Provide the (X, Y) coordinate of the cell's center where the given text is located.  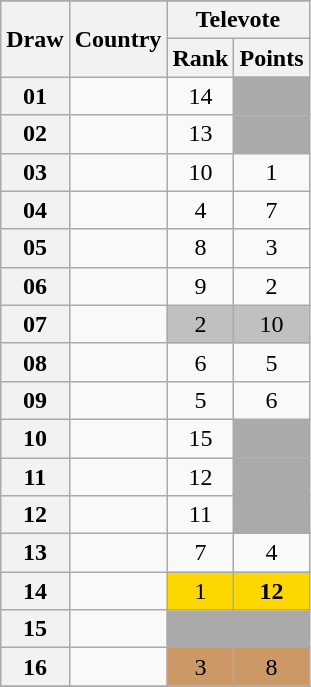
9 (200, 286)
08 (35, 362)
03 (35, 172)
16 (35, 667)
05 (35, 248)
Points (272, 58)
04 (35, 210)
Rank (200, 58)
Draw (35, 39)
09 (35, 400)
Televote (238, 20)
06 (35, 286)
01 (35, 96)
Country (118, 39)
02 (35, 134)
07 (35, 324)
